Capture the cell that displays the provided text and extract its (X, Y) central coordinate. 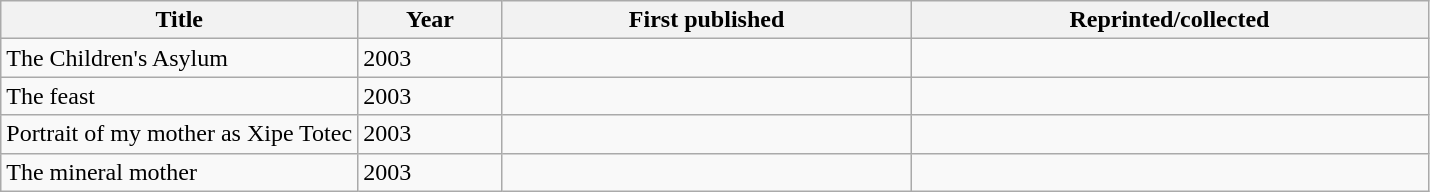
First published (706, 20)
The Children's Asylum (180, 58)
Year (430, 20)
Portrait of my mother as Xipe Totec (180, 134)
Reprinted/collected (1170, 20)
Title (180, 20)
The mineral mother (180, 172)
The feast (180, 96)
